Provide the [X, Y] coordinate of the cell's center where the given text is located.  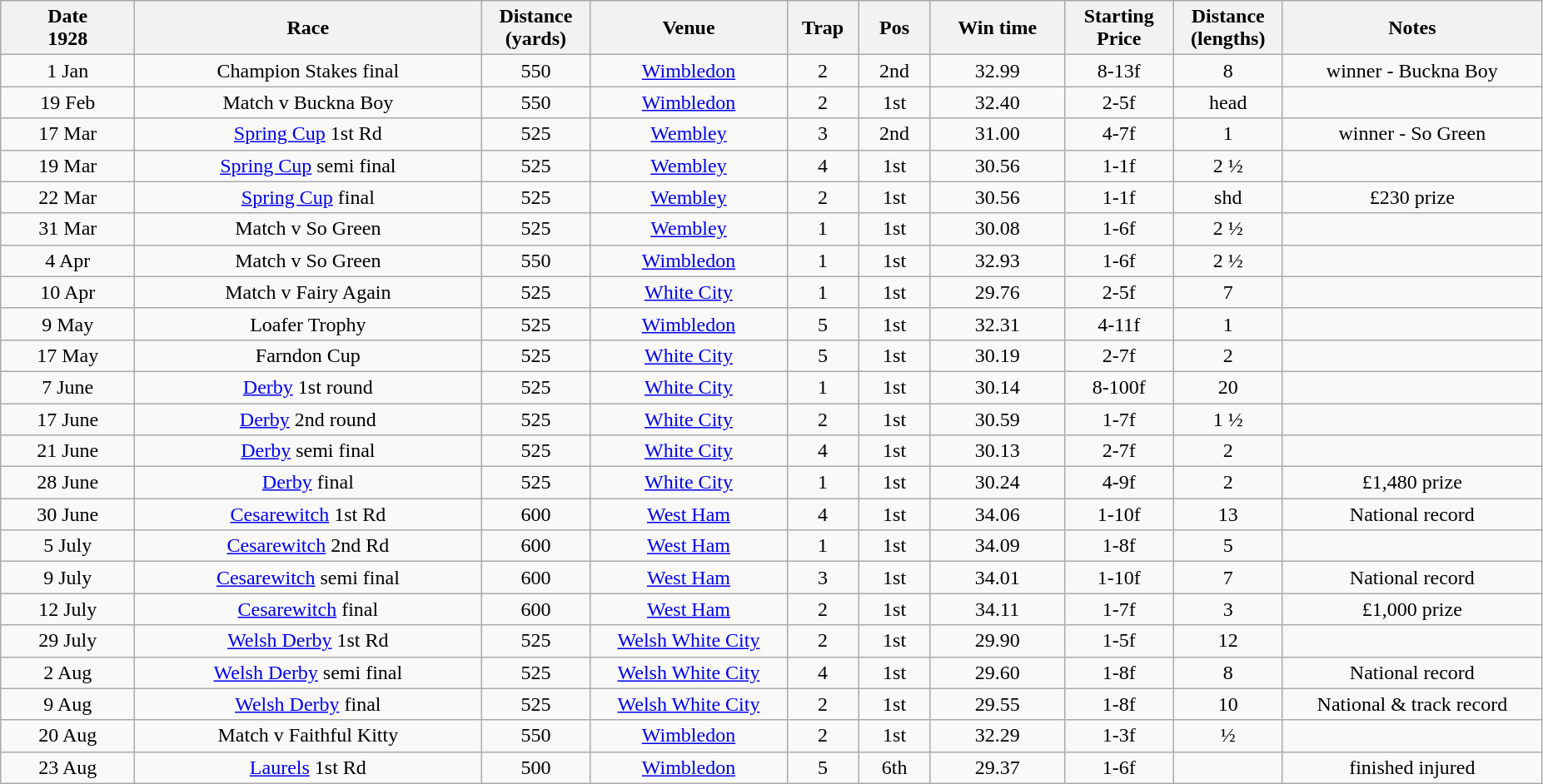
Venue [689, 28]
Cesarewitch final [308, 609]
Spring Cup 1st Rd [308, 134]
Match v Fairy Again [308, 292]
12 July [68, 609]
34.01 [998, 578]
22 Mar [68, 197]
23 Aug [68, 767]
17 June [68, 419]
31.00 [998, 134]
Date1928 [68, 28]
4-7f [1119, 134]
winner - So Green [1412, 134]
8-100f [1119, 387]
finished injured [1412, 767]
Spring Cup final [308, 197]
Welsh Derby final [308, 704]
Starting Price [1119, 28]
5 July [68, 546]
34.09 [998, 546]
30.59 [998, 419]
28 June [68, 483]
Cesarewitch semi final [308, 578]
4-11f [1119, 324]
½ [1227, 736]
Derby final [308, 483]
4-9f [1119, 483]
National & track record [1412, 704]
29.55 [998, 704]
29 July [68, 641]
29.76 [998, 292]
Derby 1st round [308, 387]
17 May [68, 355]
30.13 [998, 451]
31 Mar [68, 229]
34.11 [998, 609]
£230 prize [1412, 197]
10 [1227, 704]
29.60 [998, 672]
2 Aug [68, 672]
30.08 [998, 229]
32.29 [998, 736]
30.14 [998, 387]
Laurels 1st Rd [308, 767]
Spring Cup semi final [308, 166]
Distance(yards) [536, 28]
6th [894, 767]
Derby semi final [308, 451]
32.31 [998, 324]
500 [536, 767]
Match v Faithful Kitty [308, 736]
Champion Stakes final [308, 71]
Cesarewitch 2nd Rd [308, 546]
4 Apr [68, 261]
1 ½ [1227, 419]
Notes [1412, 28]
winner - Buckna Boy [1412, 71]
£1,000 prize [1412, 609]
Match v Buckna Boy [308, 102]
12 [1227, 641]
£1,480 prize [1412, 483]
Trap [823, 28]
21 June [68, 451]
17 Mar [68, 134]
19 Mar [68, 166]
1 Jan [68, 71]
19 Feb [68, 102]
shd [1227, 197]
Farndon Cup [308, 355]
30.19 [998, 355]
Race [308, 28]
Loafer Trophy [308, 324]
8-13f [1119, 71]
32.99 [998, 71]
10 Apr [68, 292]
32.93 [998, 261]
head [1227, 102]
20 [1227, 387]
1-5f [1119, 641]
Welsh Derby semi final [308, 672]
13 [1227, 514]
Welsh Derby 1st Rd [308, 641]
Distance (lengths) [1227, 28]
34.06 [998, 514]
20 Aug [68, 736]
9 May [68, 324]
30 June [68, 514]
30.24 [998, 483]
Derby 2nd round [308, 419]
29.90 [998, 641]
1-3f [1119, 736]
9 Aug [68, 704]
32.40 [998, 102]
9 July [68, 578]
29.37 [998, 767]
Pos [894, 28]
Cesarewitch 1st Rd [308, 514]
7 June [68, 387]
Win time [998, 28]
